Return [X, Y] of the center of cell containing provided text 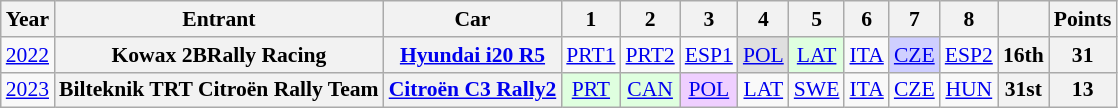
Hyundai i20 R5 [473, 55]
SWE [817, 90]
Points [1083, 19]
Car [473, 19]
Year [28, 19]
Bilteknik TRT Citroën Rally Team [219, 90]
16th [1024, 55]
3 [709, 19]
ESP1 [709, 55]
8 [969, 19]
Entrant [219, 19]
Kowax 2BRally Racing [219, 55]
2022 [28, 55]
1 [590, 19]
5 [817, 19]
13 [1083, 90]
2 [650, 19]
Citroën C3 Rally2 [473, 90]
4 [764, 19]
31 [1083, 55]
ESP2 [969, 55]
PRT [590, 90]
31st [1024, 90]
CAN [650, 90]
7 [914, 19]
6 [866, 19]
HUN [969, 90]
PRT2 [650, 55]
2023 [28, 90]
PRT1 [590, 55]
